Return (X, Y) of the center of cell containing provided text 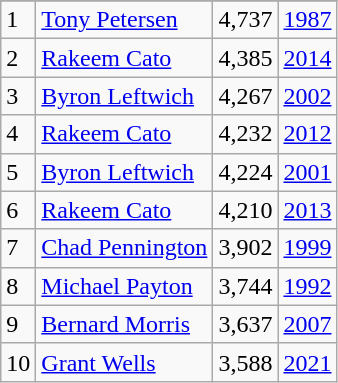
2001 (308, 172)
1992 (308, 286)
5 (18, 172)
2013 (308, 210)
2 (18, 58)
2021 (308, 362)
4,224 (246, 172)
4,385 (246, 58)
2002 (308, 96)
3,744 (246, 286)
1 (18, 20)
4 (18, 134)
10 (18, 362)
4,232 (246, 134)
3,588 (246, 362)
Bernard Morris (124, 324)
2014 (308, 58)
Tony Petersen (124, 20)
3 (18, 96)
7 (18, 248)
6 (18, 210)
1999 (308, 248)
2007 (308, 324)
9 (18, 324)
4,737 (246, 20)
1987 (308, 20)
8 (18, 286)
Chad Pennington (124, 248)
Grant Wells (124, 362)
Michael Payton (124, 286)
2012 (308, 134)
3,902 (246, 248)
4,267 (246, 96)
4,210 (246, 210)
3,637 (246, 324)
